Output the [x, y] coordinate of the center of the cell containing the given text.  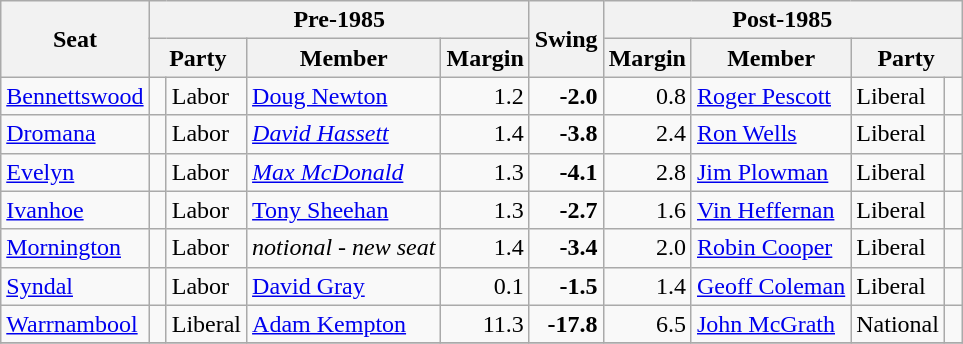
Evelyn [75, 172]
0.8 [647, 96]
-17.8 [566, 324]
Dromana [75, 134]
1.6 [647, 210]
Warrnambool [75, 324]
0.1 [485, 286]
Robin Cooper [770, 248]
-2.0 [566, 96]
David Gray [344, 286]
Geoff Coleman [770, 286]
Mornington [75, 248]
1.2 [485, 96]
Tony Sheehan [344, 210]
-3.8 [566, 134]
-3.4 [566, 248]
Roger Pescott [770, 96]
2.4 [647, 134]
Bennettswood [75, 96]
National [898, 324]
Jim Plowman [770, 172]
-2.7 [566, 210]
2.0 [647, 248]
6.5 [647, 324]
Pre-1985 [339, 20]
Ron Wells [770, 134]
David Hassett [344, 134]
-1.5 [566, 286]
11.3 [485, 324]
Ivanhoe [75, 210]
Syndal [75, 286]
John McGrath [770, 324]
notional - new seat [344, 248]
Vin Heffernan [770, 210]
Seat [75, 39]
Swing [566, 39]
-4.1 [566, 172]
Max McDonald [344, 172]
Post-1985 [782, 20]
Doug Newton [344, 96]
Adam Kempton [344, 324]
2.8 [647, 172]
